Capture the cell that displays the provided text and extract its [X, Y] central coordinate. 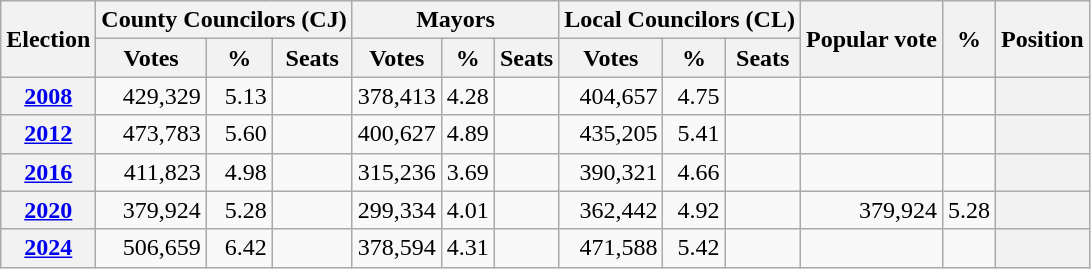
4.66 [694, 172]
Mayors [456, 20]
County Councilors (CJ) [224, 20]
435,205 [611, 134]
4.01 [468, 210]
2008 [48, 96]
Position [1043, 39]
2020 [48, 210]
Election [48, 39]
5.41 [694, 134]
299,334 [396, 210]
2012 [48, 134]
4.92 [694, 210]
2016 [48, 172]
390,321 [611, 172]
315,236 [396, 172]
404,657 [611, 96]
Popular vote [871, 39]
429,329 [152, 96]
400,627 [396, 134]
362,442 [611, 210]
4.28 [468, 96]
506,659 [152, 248]
4.89 [468, 134]
2024 [48, 248]
378,594 [396, 248]
5.60 [239, 134]
4.31 [468, 248]
6.42 [239, 248]
411,823 [152, 172]
471,588 [611, 248]
5.13 [239, 96]
Local Councilors (CL) [680, 20]
4.98 [239, 172]
473,783 [152, 134]
5.42 [694, 248]
3.69 [468, 172]
4.75 [694, 96]
378,413 [396, 96]
